Identify which cell holds the provided text, then report its (X, Y) central coordinate. 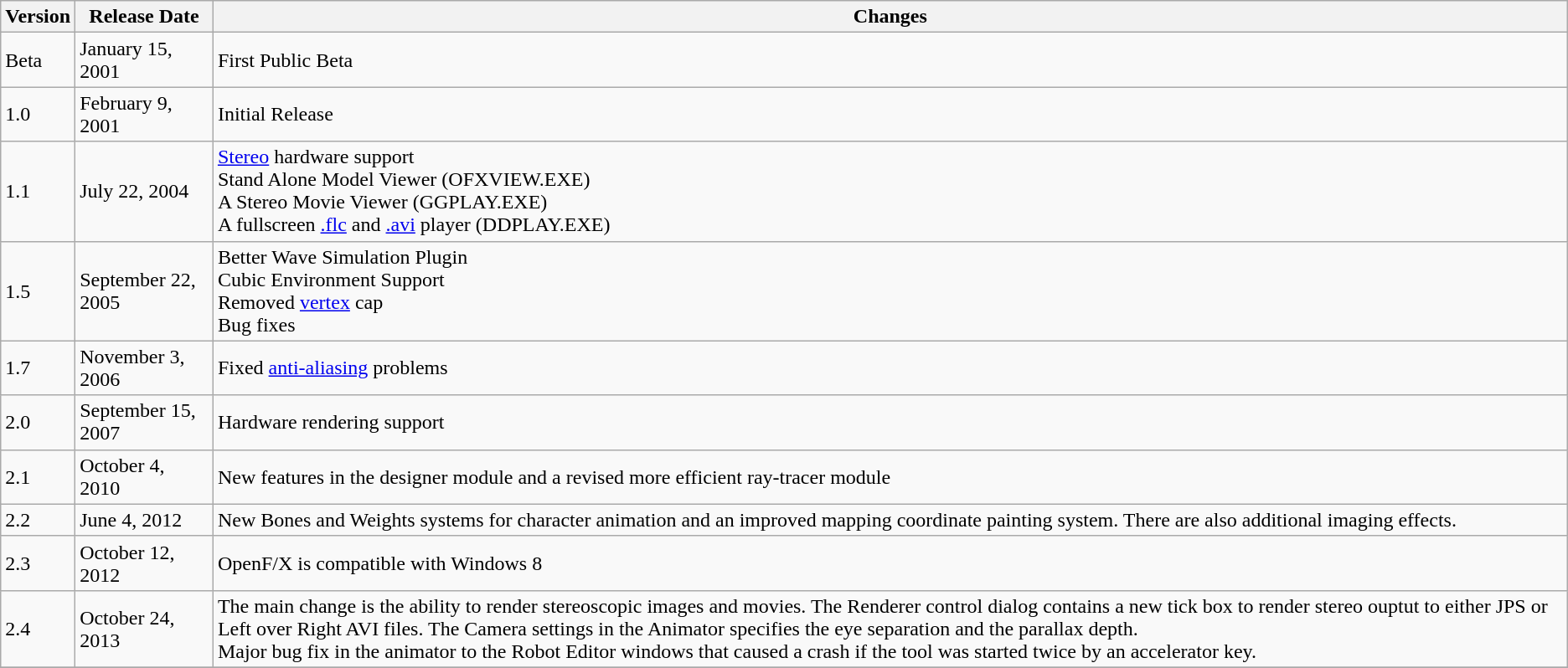
Fixed anti-aliasing problems (890, 368)
1.1 (39, 191)
Release Date (144, 17)
February 9, 2001 (144, 114)
1.0 (39, 114)
September 22, 2005 (144, 291)
Beta (39, 60)
July 22, 2004 (144, 191)
Changes (890, 17)
October 24, 2013 (144, 629)
Better Wave Simulation PluginCubic Environment SupportRemoved vertex capBug fixes (890, 291)
January 15, 2001 (144, 60)
October 12, 2012 (144, 563)
2.0 (39, 422)
June 4, 2012 (144, 520)
2.2 (39, 520)
2.1 (39, 477)
September 15, 2007 (144, 422)
1.7 (39, 368)
First Public Beta (890, 60)
Hardware rendering support (890, 422)
Stereo hardware supportStand Alone Model Viewer (OFXVIEW.EXE)A Stereo Movie Viewer (GGPLAY.EXE)A fullscreen .flc and .avi player (DDPLAY.EXE) (890, 191)
New features in the designer module and a revised more efficient ray-tracer module (890, 477)
OpenF/X is compatible with Windows 8 (890, 563)
2.3 (39, 563)
Initial Release (890, 114)
2.4 (39, 629)
October 4, 2010 (144, 477)
Version (39, 17)
1.5 (39, 291)
New Bones and Weights systems for character animation and an improved mapping coordinate painting system. There are also additional imaging effects. (890, 520)
November 3, 2006 (144, 368)
